Search for the cell housing the specified text and yield its [x, y] center coordinate. 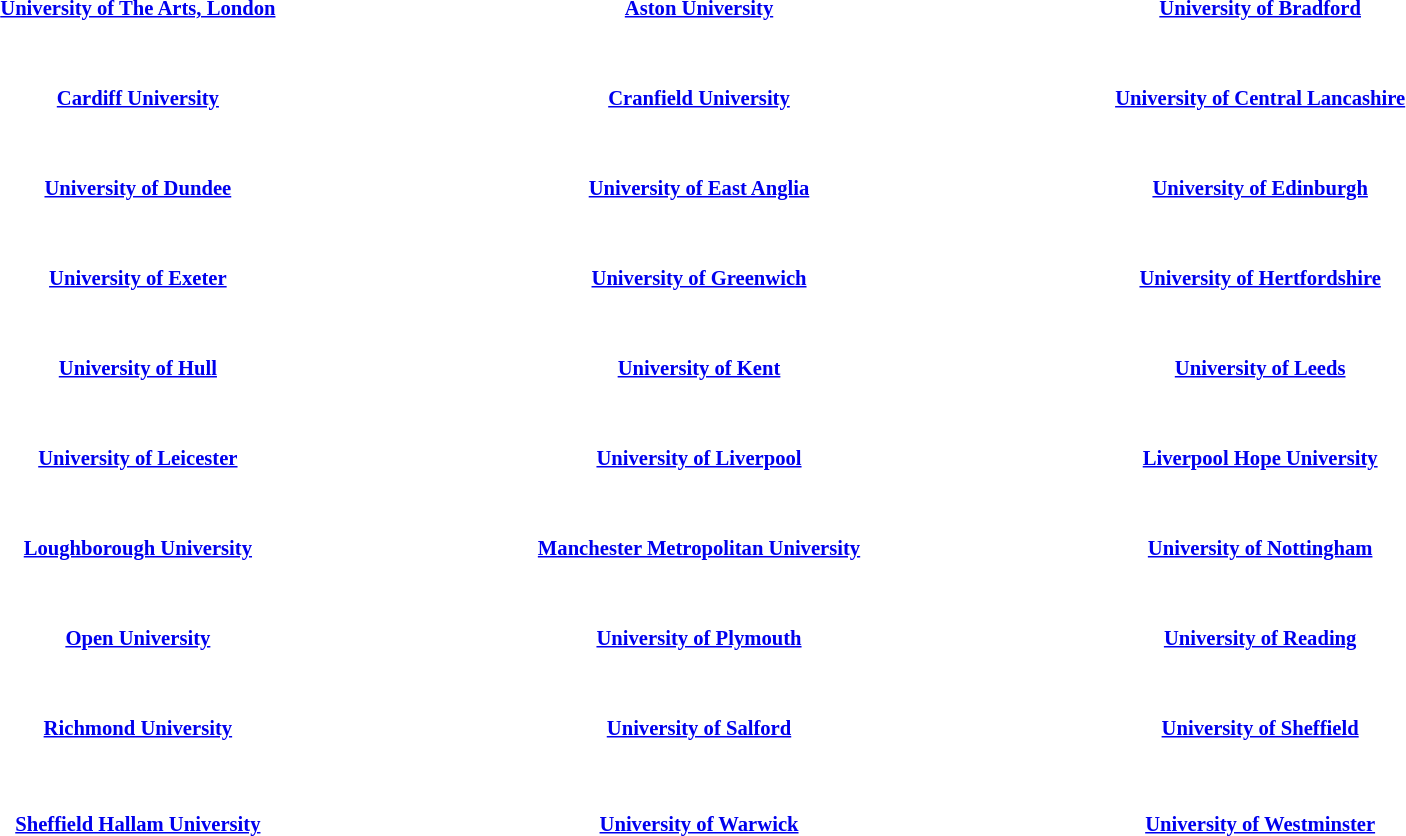
Cranfield University [699, 98]
University of Liverpool [699, 458]
University of Salford [699, 728]
University of Kent [699, 368]
Manchester Metropolitan University [699, 548]
University of East Anglia [699, 188]
University of Plymouth [699, 638]
University of Greenwich [699, 278]
